Search for the cell housing the specified text and yield its [X, Y] center coordinate. 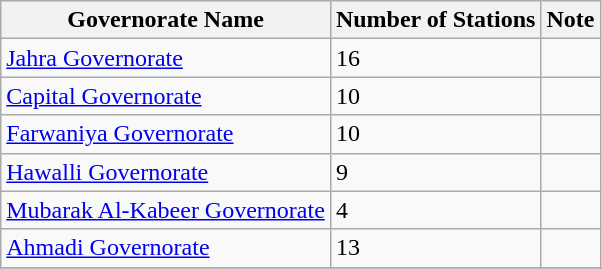
Farwaniya Governorate [166, 134]
16 [436, 58]
9 [436, 172]
Governorate Name [166, 20]
Hawalli Governorate [166, 172]
4 [436, 210]
Ahmadi Governorate [166, 248]
Mubarak Al-Kabeer Governorate [166, 210]
13 [436, 248]
Jahra Governorate [166, 58]
Note [570, 20]
Number of Stations [436, 20]
Capital Governorate [166, 96]
